Determine the [x, y] coordinate at the center of the cell enclosing the given text.  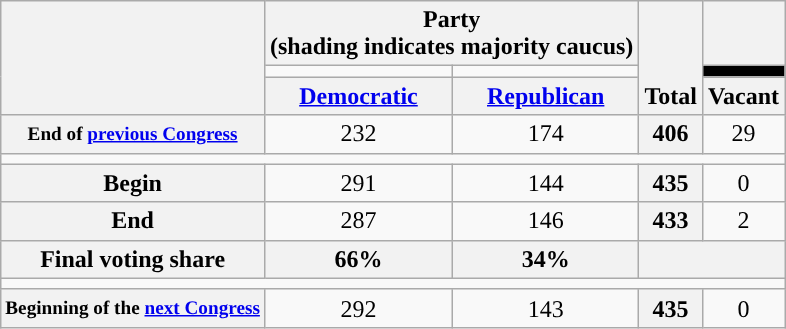
143 [546, 308]
406 [671, 134]
Beginning of the next Congress [133, 308]
Total [671, 58]
232 [358, 134]
Final voting share [133, 259]
34% [546, 259]
Democratic [358, 96]
Party (shading indicates majority caucus) [451, 34]
End of previous Congress [133, 134]
29 [743, 134]
Begin [133, 183]
66% [358, 259]
Vacant [743, 96]
292 [358, 308]
146 [546, 221]
Republican [546, 96]
433 [671, 221]
174 [546, 134]
End [133, 221]
144 [546, 183]
2 [743, 221]
287 [358, 221]
291 [358, 183]
